From the cell containing the given text, extract its center point as (X, Y) coordinate. 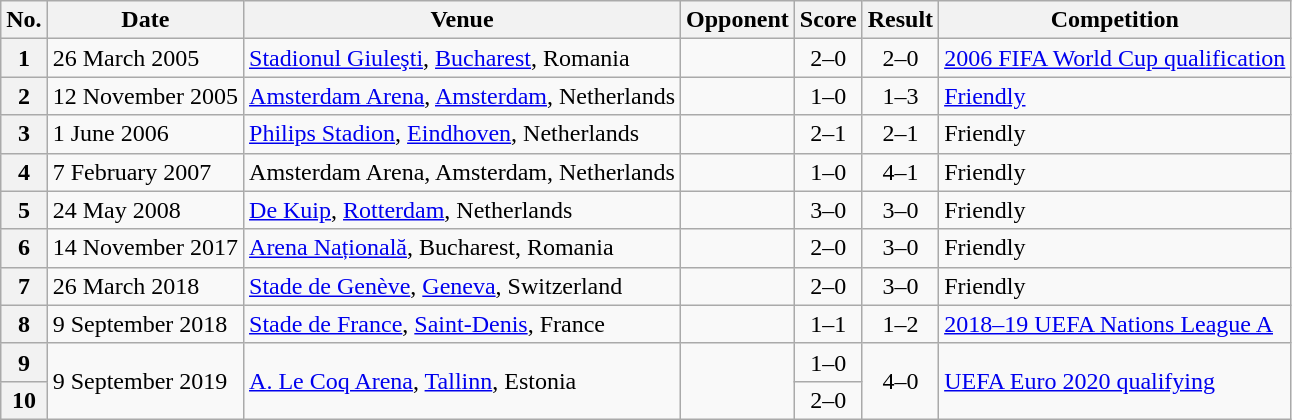
Date (145, 20)
Philips Stadion, Eindhoven, Netherlands (462, 134)
9 September 2019 (145, 381)
8 (24, 324)
Stadionul Giuleşti, Bucharest, Romania (462, 58)
6 (24, 248)
14 November 2017 (145, 248)
Result (900, 20)
7 February 2007 (145, 172)
9 (24, 362)
Competition (1115, 20)
10 (24, 400)
Score (828, 20)
De Kuip, Rotterdam, Netherlands (462, 210)
24 May 2008 (145, 210)
9 September 2018 (145, 324)
Stade de France, Saint-Denis, France (462, 324)
4–1 (900, 172)
1–1 (828, 324)
1–2 (900, 324)
A. Le Coq Arena, Tallinn, Estonia (462, 381)
26 March 2018 (145, 286)
4 (24, 172)
7 (24, 286)
2018–19 UEFA Nations League A (1115, 324)
Arena Națională, Bucharest, Romania (462, 248)
1–3 (900, 96)
5 (24, 210)
26 March 2005 (145, 58)
3 (24, 134)
Opponent (738, 20)
2006 FIFA World Cup qualification (1115, 58)
1 June 2006 (145, 134)
UEFA Euro 2020 qualifying (1115, 381)
12 November 2005 (145, 96)
4–0 (900, 381)
No. (24, 20)
1 (24, 58)
Stade de Genève, Geneva, Switzerland (462, 286)
Venue (462, 20)
2 (24, 96)
